Return the [X, Y] coordinate for the center point of the cell that contains the specified text.  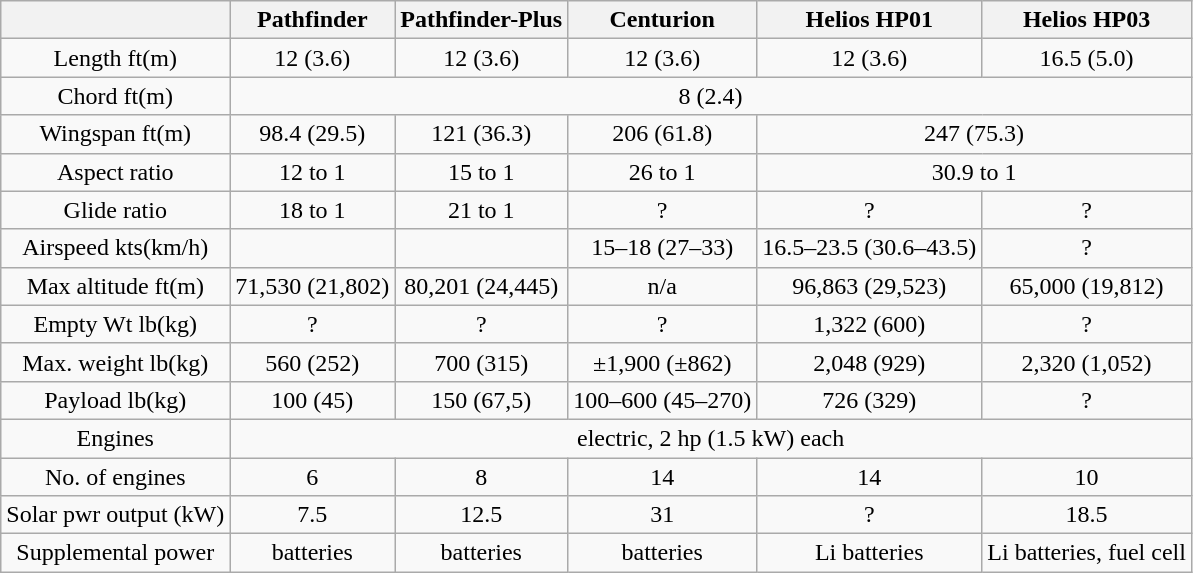
8 (2.4) [711, 96]
Payload lb(kg) [116, 400]
31 [662, 515]
n/a [662, 286]
Helios HP01 [870, 20]
100 (45) [312, 400]
100–600 (45–270) [662, 400]
560 (252) [312, 362]
247 (75.3) [974, 134]
Aspect ratio [116, 172]
Engines [116, 438]
8 [482, 477]
12 to 1 [312, 172]
Supplemental power [116, 553]
2,048 (929) [870, 362]
71,530 (21,802) [312, 286]
15–18 (27–33) [662, 248]
6 [312, 477]
Length ft(m) [116, 58]
Centurion [662, 20]
±1,900 (±862) [662, 362]
18.5 [1087, 515]
26 to 1 [662, 172]
700 (315) [482, 362]
Chord ft(m) [116, 96]
16.5 (5.0) [1087, 58]
Glide ratio [116, 210]
98.4 (29.5) [312, 134]
10 [1087, 477]
21 to 1 [482, 210]
No. of engines [116, 477]
Pathfinder [312, 20]
65,000 (19,812) [1087, 286]
7.5 [312, 515]
Empty Wt lb(kg) [116, 324]
12.5 [482, 515]
Max altitude ft(m) [116, 286]
30.9 to 1 [974, 172]
Max. weight lb(kg) [116, 362]
Li batteries [870, 553]
Helios HP03 [1087, 20]
16.5–23.5 (30.6–43.5) [870, 248]
15 to 1 [482, 172]
80,201 (24,445) [482, 286]
121 (36.3) [482, 134]
206 (61.8) [662, 134]
electric, 2 hp (1.5 kW) each [711, 438]
Airspeed kts(km/h) [116, 248]
96,863 (29,523) [870, 286]
150 (67,5) [482, 400]
726 (329) [870, 400]
Li batteries, fuel cell [1087, 553]
Pathfinder-Plus [482, 20]
Wingspan ft(m) [116, 134]
Solar pwr output (kW) [116, 515]
1,322 (600) [870, 324]
2,320 (1,052) [1087, 362]
18 to 1 [312, 210]
